Search for the cell housing the specified text and yield its [X, Y] center coordinate. 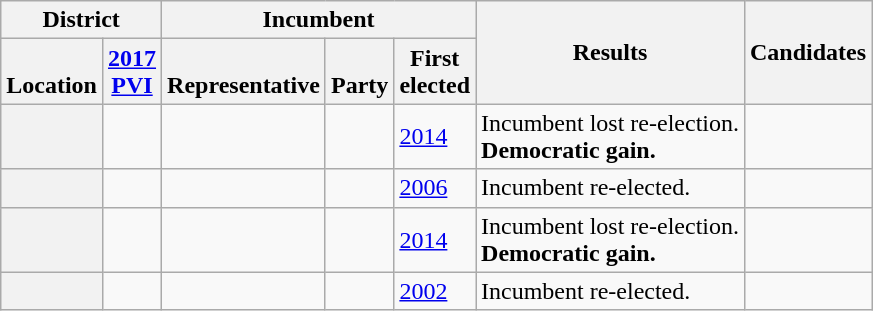
2017PVI [132, 72]
District [82, 20]
Party [359, 72]
2002 [435, 291]
Incumbent [319, 20]
Firstelected [435, 72]
Results [610, 52]
Candidates [808, 52]
Representative [244, 72]
2006 [435, 188]
Location [52, 72]
